Identify which cell holds the provided text, then report its [x, y] central coordinate. 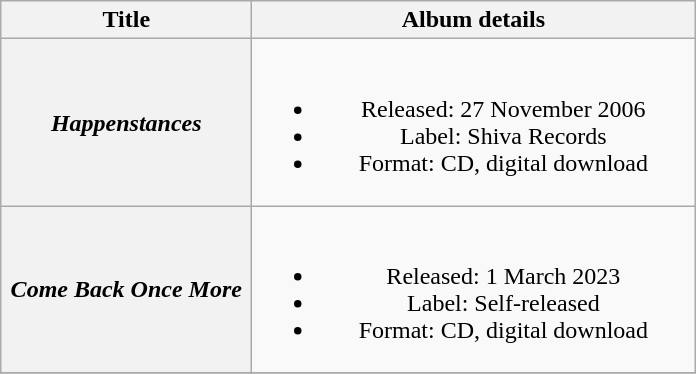
Title [126, 20]
Released: 27 November 2006Label: Shiva RecordsFormat: CD, digital download [474, 122]
Album details [474, 20]
Happenstances [126, 122]
Released: 1 March 2023Label: Self-releasedFormat: CD, digital download [474, 290]
Come Back Once More [126, 290]
